For the text-containing cell, return its midpoint in [X, Y] coordinate format. 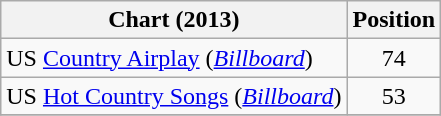
US Country Airplay (Billboard) [174, 58]
Position [394, 20]
53 [394, 96]
74 [394, 58]
Chart (2013) [174, 20]
US Hot Country Songs (Billboard) [174, 96]
